Identify which cell holds the provided text, then report its [X, Y] central coordinate. 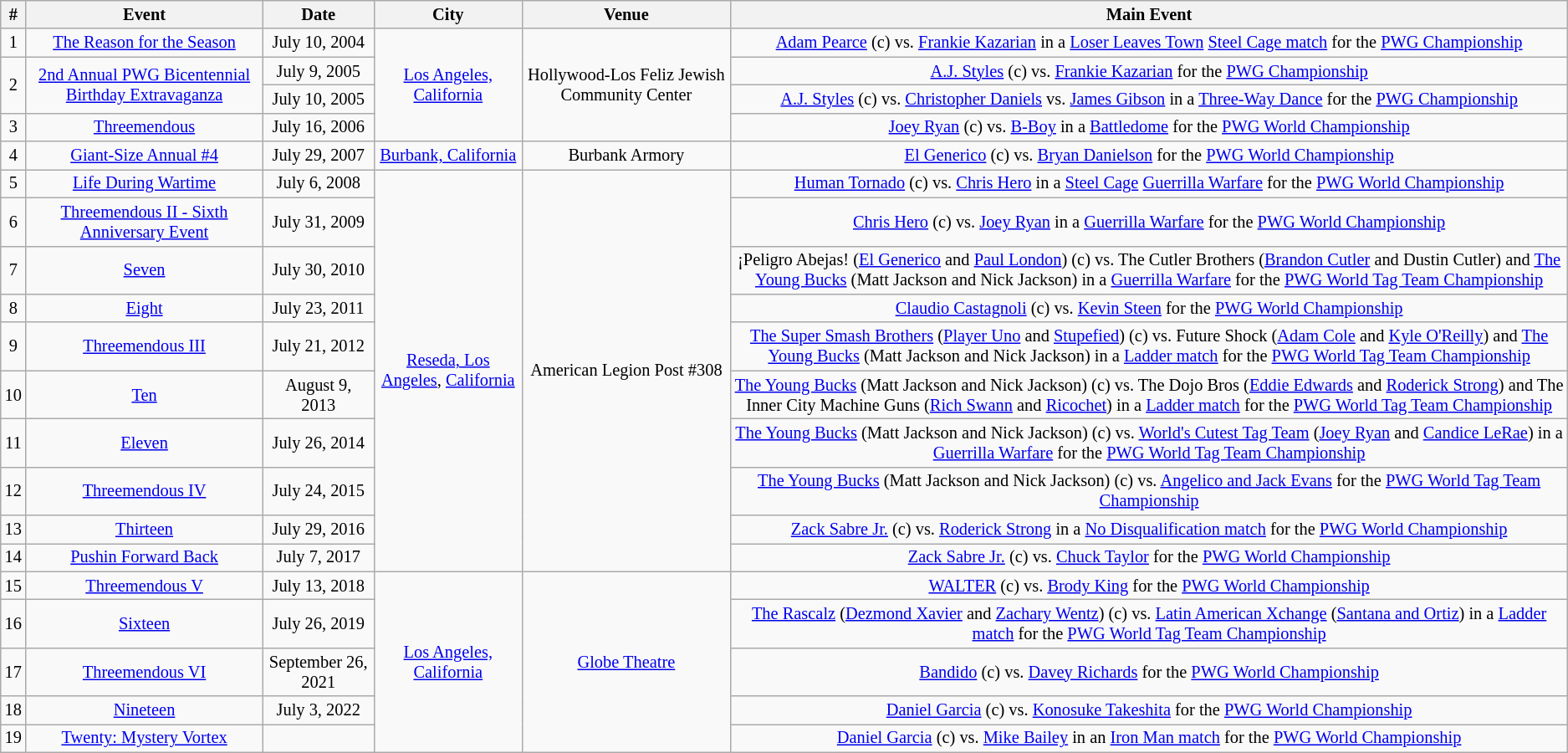
The Reason for the Season [145, 43]
Threemendous V [145, 586]
Threemendous IV [145, 491]
Chris Hero (c) vs. Joey Ryan in a Guerrilla Warfare for the PWG World Championship [1149, 222]
Human Tornado (c) vs. Chris Hero in a Steel Cage Guerrilla Warfare for the PWG World Championship [1149, 183]
The Young Bucks (Matt Jackson and Nick Jackson) (c) vs. Angelico and Jack Evans for the PWG World Tag Team Championship [1149, 491]
Zack Sabre Jr. (c) vs. Chuck Taylor for the PWG World Championship [1149, 557]
Eight [145, 308]
August 9, 2013 [318, 395]
July 21, 2012 [318, 346]
Bandido (c) vs. Davey Richards for the PWG World Championship [1149, 672]
July 7, 2017 [318, 557]
Venue [626, 14]
Main Event [1149, 14]
Ten [145, 395]
Burbank Armory [626, 156]
July 13, 2018 [318, 586]
July 31, 2009 [318, 222]
Hollywood-Los Feliz Jewish Community Center [626, 85]
8 [13, 308]
July 30, 2010 [318, 270]
17 [13, 672]
Globe Theatre [626, 662]
Pushin Forward Back [145, 557]
2nd Annual PWG Bicentennial Birthday Extravaganza [145, 85]
July 10, 2004 [318, 43]
2 [13, 85]
Life During Wartime [145, 183]
City [448, 14]
July 3, 2022 [318, 710]
4 [13, 156]
19 [13, 738]
Thirteen [145, 530]
Sixteen [145, 623]
Nineteen [145, 710]
Adam Pearce (c) vs. Frankie Kazarian in a Loser Leaves Town Steel Cage match for the PWG Championship [1149, 43]
Twenty: Mystery Vortex [145, 738]
10 [13, 395]
July 10, 2005 [318, 99]
3 [13, 127]
July 29, 2016 [318, 530]
13 [13, 530]
Claudio Castagnoli (c) vs. Kevin Steen for the PWG World Championship [1149, 308]
Eleven [145, 443]
Date [318, 14]
11 [13, 443]
July 9, 2005 [318, 71]
Daniel Garcia (c) vs. Mike Bailey in an Iron Man match for the PWG World Championship [1149, 738]
A.J. Styles (c) vs. Frankie Kazarian for the PWG Championship [1149, 71]
5 [13, 183]
Giant-Size Annual #4 [145, 156]
Threemendous [145, 127]
# [13, 14]
A.J. Styles (c) vs. Christopher Daniels vs. James Gibson in a Three-Way Dance for the PWG Championship [1149, 99]
6 [13, 222]
Threemendous VI [145, 672]
July 23, 2011 [318, 308]
Reseda, Los Angeles, California [448, 370]
September 26, 2021 [318, 672]
July 26, 2014 [318, 443]
7 [13, 270]
15 [13, 586]
Daniel Garcia (c) vs. Konosuke Takeshita for the PWG World Championship [1149, 710]
Seven [145, 270]
El Generico (c) vs. Bryan Danielson for the PWG World Championship [1149, 156]
Event [145, 14]
July 29, 2007 [318, 156]
American Legion Post #308 [626, 370]
Zack Sabre Jr. (c) vs. Roderick Strong in a No Disqualification match for the PWG World Championship [1149, 530]
Burbank, California [448, 156]
Threemendous III [145, 346]
16 [13, 623]
July 16, 2006 [318, 127]
1 [13, 43]
9 [13, 346]
18 [13, 710]
WALTER (c) vs. Brody King for the PWG World Championship [1149, 586]
Joey Ryan (c) vs. B-Boy in a Battledome for the PWG World Championship [1149, 127]
14 [13, 557]
Threemendous II - Sixth Anniversary Event [145, 222]
July 24, 2015 [318, 491]
12 [13, 491]
July 6, 2008 [318, 183]
July 26, 2019 [318, 623]
